For the text-containing cell, return its midpoint in (X, Y) coordinate format. 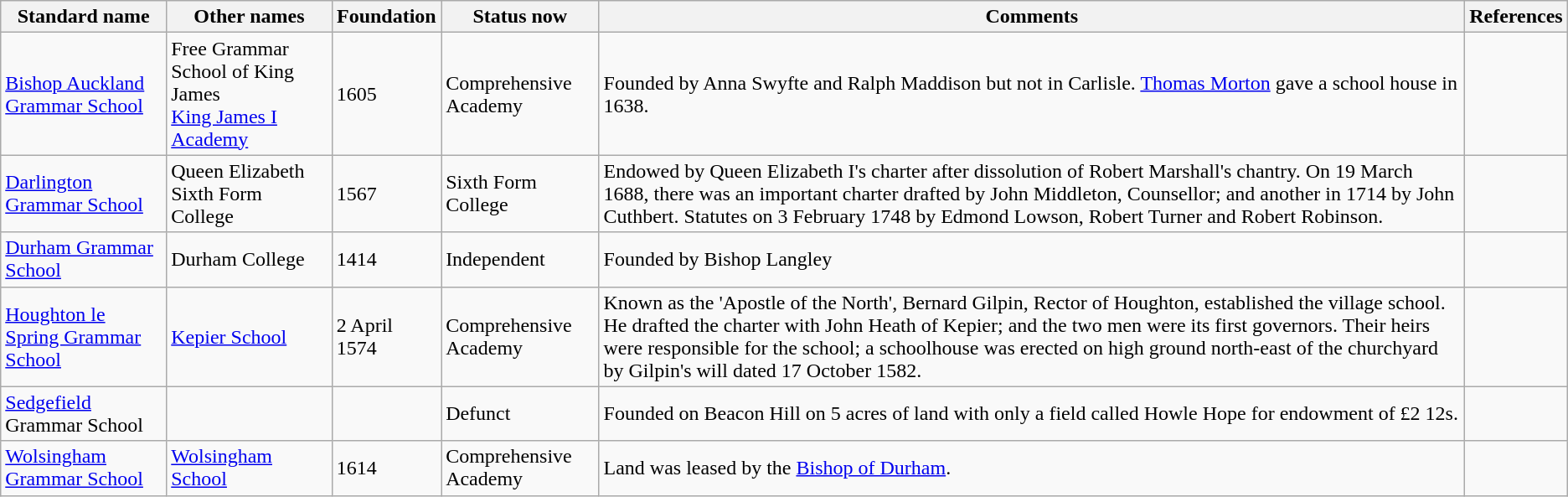
Darlington Grammar School (84, 194)
Wolsingham Grammar School (84, 468)
Durham Grammar School (84, 260)
1614 (386, 468)
1605 (386, 94)
Other names (250, 17)
Land was leased by the Bishop of Durham. (1032, 468)
Houghton le Spring Grammar School (84, 337)
Wolsingham School (250, 468)
Sixth Form College (520, 194)
Founded on Beacon Hill on 5 acres of land with only a field called Howle Hope for endowment of £2 12s. (1032, 414)
1414 (386, 260)
Foundation (386, 17)
Sedgefield Grammar School (84, 414)
Founded by Anna Swyfte and Ralph Maddison but not in Carlisle. Thomas Morton gave a school house in 1638. (1032, 94)
1567 (386, 194)
Status now (520, 17)
Bishop Auckland Grammar School (84, 94)
References (1516, 17)
Free Grammar School of King JamesKing James I Academy (250, 94)
Queen Elizabeth Sixth Form College (250, 194)
Standard name (84, 17)
Kepier School (250, 337)
Durham College (250, 260)
Independent (520, 260)
Comments (1032, 17)
Defunct (520, 414)
Founded by Bishop Langley (1032, 260)
2 April 1574 (386, 337)
